Capture the cell that displays the provided text and extract its (X, Y) central coordinate. 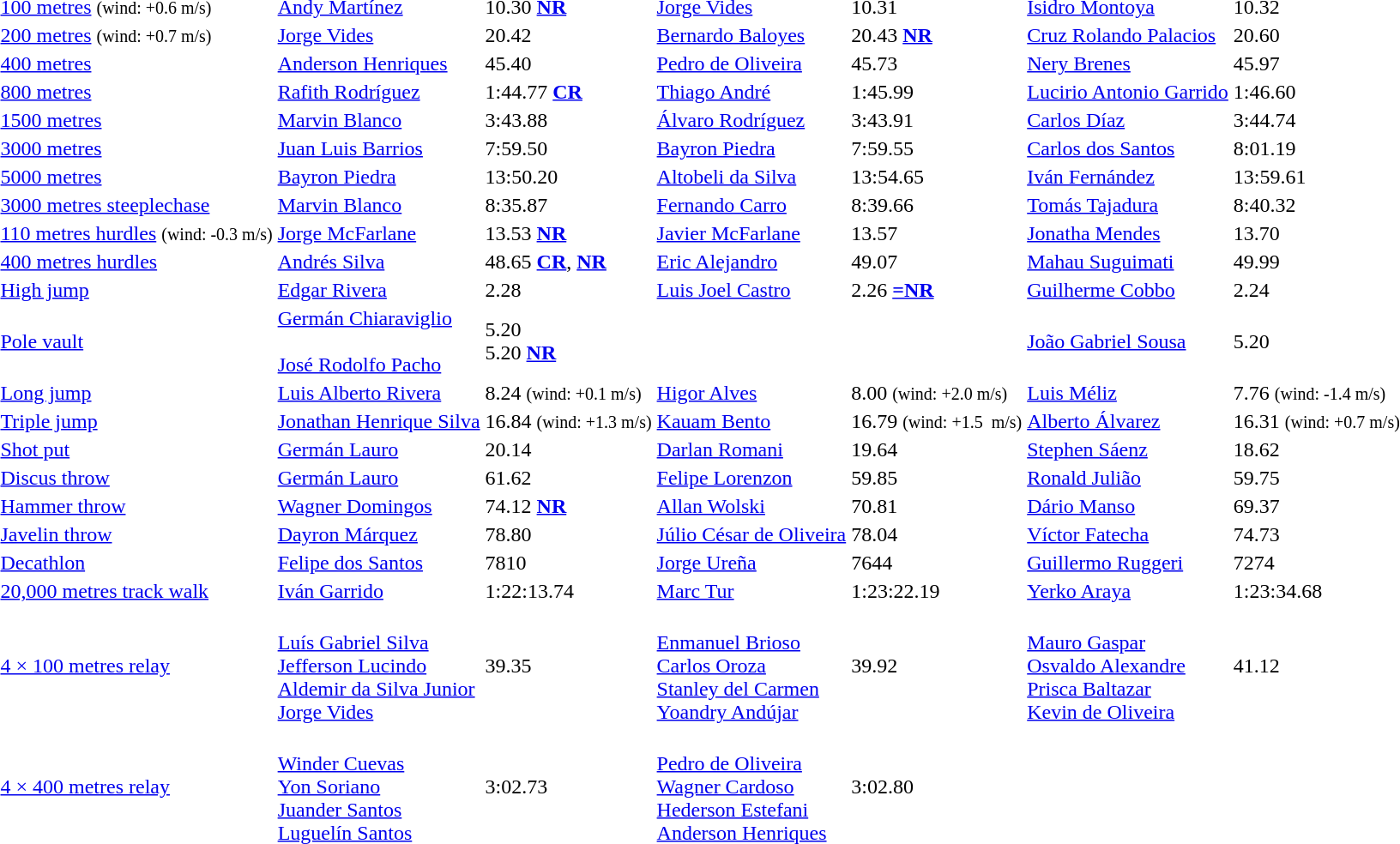
Rafith Rodríguez (379, 92)
20.42 (568, 35)
Ronald Julião (1128, 478)
48.65 CR, NR (568, 262)
Guillermo Ruggeri (1128, 563)
1:44.77 CR (568, 92)
Thiago André (751, 92)
Juan Luis Barrios (379, 148)
8:35.87 (568, 205)
Felipe dos Santos (379, 563)
13:50.20 (568, 177)
45.40 (568, 63)
Stephen Sáenz (1128, 449)
13.57 (937, 233)
2.28 (568, 290)
13.53 NR (568, 233)
Andrés Silva (379, 262)
João Gabriel Sousa (1128, 341)
Eric Alejandro (751, 262)
45.73 (937, 63)
16.79 (wind: +1.5 m/s) (937, 421)
16.84 (wind: +1.3 m/s) (568, 421)
Jorge Ureña (751, 563)
1:45.99 (937, 92)
Júlio César de Oliveira (751, 534)
Jonathan Henrique Silva (379, 421)
Tomás Tajadura (1128, 205)
78.80 (568, 534)
8:39.66 (937, 205)
Yerko Araya (1128, 591)
Higor Alves (751, 393)
Luis Alberto Rivera (379, 393)
7644 (937, 563)
Iván Garrido (379, 591)
2.26 =NR (937, 290)
70.81 (937, 506)
Anderson Henriques (379, 63)
19.64 (937, 449)
Allan Wolski (751, 506)
Jorge McFarlane (379, 233)
8.24 (wind: +0.1 m/s) (568, 393)
8.00 (wind: +2.0 m/s) (937, 393)
Pedro de Oliveira (751, 63)
39.35 (568, 666)
20.43 NR (937, 35)
Altobeli da Silva (751, 177)
Jonatha Mendes (1128, 233)
1:23:22.19 (937, 591)
Luís Gabriel Silva Jefferson Lucindo Aldemir da Silva Junior Jorge Vides (379, 666)
Darlan Romani (751, 449)
Cruz Rolando Palacios (1128, 35)
59.85 (937, 478)
Lucirio Antonio Garrido (1128, 92)
Kauam Bento (751, 421)
39.92 (937, 666)
49.07 (937, 262)
7:59.55 (937, 148)
Jorge Vides (379, 35)
Álvaro Rodríguez (751, 120)
Felipe Lorenzon (751, 478)
Edgar Rivera (379, 290)
1:22:13.74 (568, 591)
Carlos Díaz (1128, 120)
Fernando Carro (751, 205)
Dayron Márquez (379, 534)
Germán Chiaraviglio José Rodolfo Pacho (379, 341)
Mauro Gaspar Osvaldo Alexandre Prisca Baltazar Kevin de Oliveira (1128, 666)
3:43.88 (568, 120)
Carlos dos Santos (1128, 148)
Luis Joel Castro (751, 290)
Marc Tur (751, 591)
3:43.91 (937, 120)
74.12 NR (568, 506)
Alberto Álvarez (1128, 421)
61.62 (568, 478)
7810 (568, 563)
Luis Méliz (1128, 393)
Enmanuel Brioso Carlos Oroza Stanley del Carmen Yoandry Andújar (751, 666)
Guilherme Cobbo (1128, 290)
Javier McFarlane (751, 233)
Dário Manso (1128, 506)
Mahau Suguimati (1128, 262)
Víctor Fatecha (1128, 534)
Wagner Domingos (379, 506)
7:59.50 (568, 148)
13:54.65 (937, 177)
20.14 (568, 449)
78.04 (937, 534)
Bernardo Baloyes (751, 35)
5.20 5.20 NR (568, 341)
Iván Fernández (1128, 177)
Nery Brenes (1128, 63)
